From the cell containing the given text, extract its center point as [X, Y] coordinate. 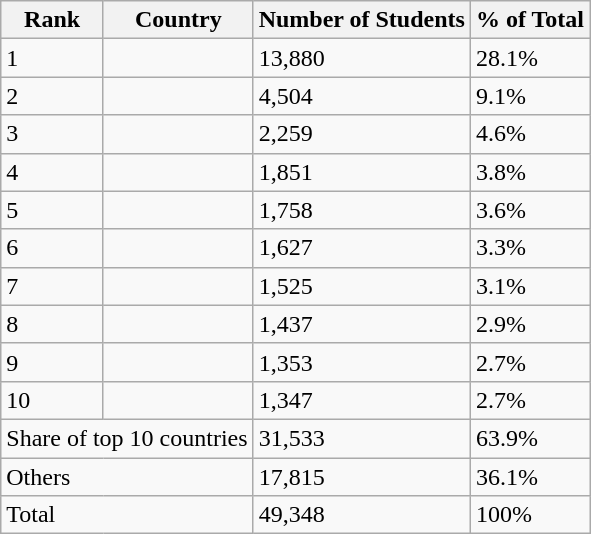
1,851 [362, 172]
8 [52, 324]
31,533 [362, 438]
9.1% [530, 96]
49,348 [362, 515]
1,437 [362, 324]
3.3% [530, 248]
Country [178, 20]
3.6% [530, 210]
7 [52, 286]
28.1% [530, 58]
1,758 [362, 210]
2 [52, 96]
Share of top 10 countries [127, 438]
Others [127, 477]
4.6% [530, 134]
3 [52, 134]
6 [52, 248]
10 [52, 400]
1,525 [362, 286]
5 [52, 210]
13,880 [362, 58]
2.9% [530, 324]
3.1% [530, 286]
9 [52, 362]
4,504 [362, 96]
36.1% [530, 477]
% of Total [530, 20]
Rank [52, 20]
Number of Students [362, 20]
2,259 [362, 134]
3.8% [530, 172]
1,353 [362, 362]
1,627 [362, 248]
1,347 [362, 400]
4 [52, 172]
17,815 [362, 477]
1 [52, 58]
100% [530, 515]
Total [127, 515]
63.9% [530, 438]
